Detect which cell encompasses the target text, then output its (X, Y) center coordinate. 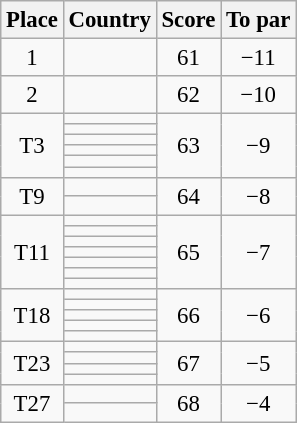
Country (110, 20)
−4 (258, 403)
T9 (32, 196)
To par (258, 20)
1 (32, 58)
T11 (32, 252)
−9 (258, 146)
−7 (258, 252)
64 (188, 196)
−5 (258, 363)
66 (188, 316)
−11 (258, 58)
T27 (32, 403)
2 (32, 95)
65 (188, 252)
−8 (258, 196)
T23 (32, 363)
Place (32, 20)
61 (188, 58)
T3 (32, 146)
62 (188, 95)
T18 (32, 316)
−10 (258, 95)
68 (188, 403)
63 (188, 146)
Score (188, 20)
67 (188, 363)
−6 (258, 316)
